Scan for the cell matching the given text and deliver its (x, y) coordinate at center. 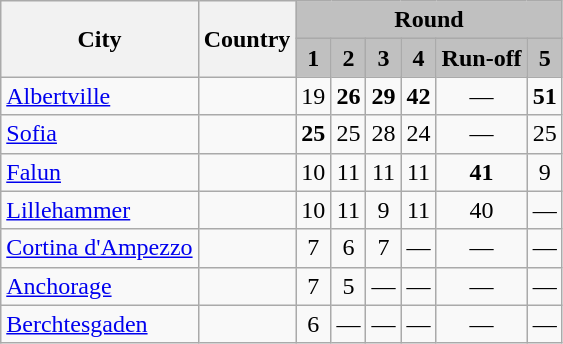
Falun (100, 172)
3 (384, 58)
Sofia (100, 134)
41 (482, 172)
Country (247, 39)
4 (418, 58)
19 (314, 96)
Berchtesgaden (100, 324)
51 (544, 96)
40 (482, 210)
1 (314, 58)
Anchorage (100, 286)
Run-off (482, 58)
Cortina d'Ampezzo (100, 248)
2 (348, 58)
26 (348, 96)
28 (384, 134)
24 (418, 134)
29 (384, 96)
Lillehammer (100, 210)
42 (418, 96)
City (100, 39)
Albertville (100, 96)
Round (429, 20)
